Identify which cell holds the provided text, then report its (X, Y) central coordinate. 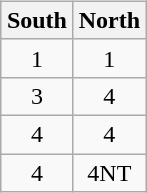
4NT (109, 173)
North (109, 20)
3 (37, 96)
South (37, 20)
